Find where the given text appears and provide that cell's center as [X, Y] coordinate. 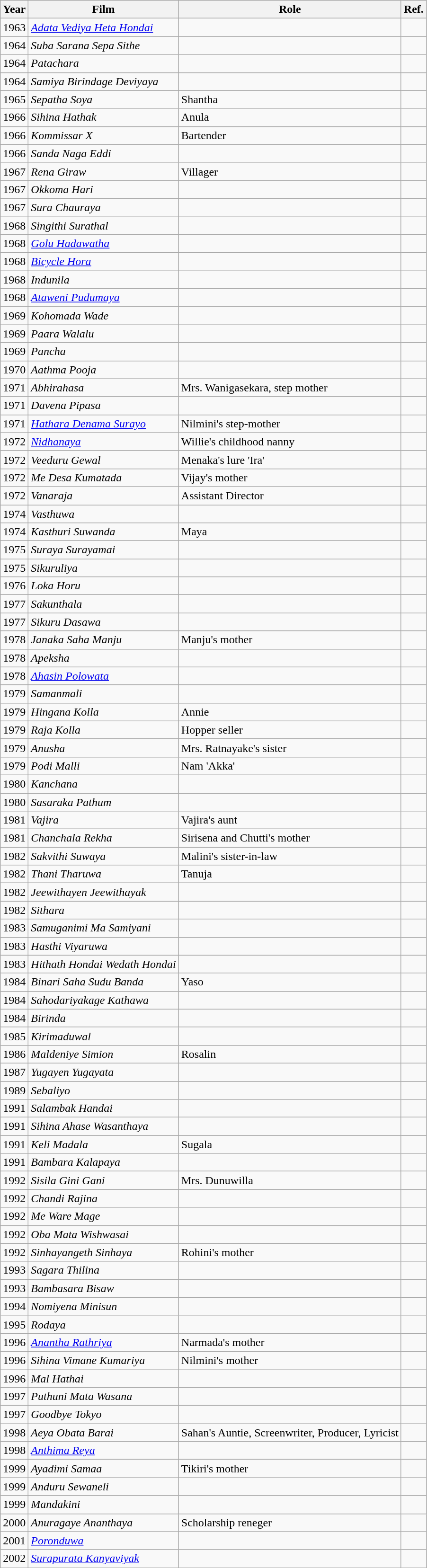
Sasaraka Pathum [104, 802]
Birinda [104, 1018]
Anthima Reya [104, 1451]
Janaka Saha Manju [104, 640]
Samanmali [104, 694]
Kommissar X [104, 135]
Sugala [290, 1144]
Assistant Director [290, 496]
Loka Horu [104, 586]
Sihina Hathak [104, 117]
Ataweni Pudumaya [104, 298]
Binari Saha Sudu Banda [104, 982]
Vijay's mother [290, 478]
1965 [14, 99]
1994 [14, 1306]
Sahodariyakage Kathawa [104, 1000]
Tanuja [290, 874]
Film [104, 9]
Narmada's mother [290, 1342]
1987 [14, 1072]
Okkoma Hari [104, 189]
Kasthuri Suwanda [104, 532]
Sagara Thilina [104, 1270]
Poronduwa [104, 1541]
Role [290, 9]
Annie [290, 712]
Menaka's lure 'Ira' [290, 460]
Suraya Surayamai [104, 550]
Abhirahasa [104, 388]
Singithi Surathal [104, 226]
Paara Walalu [104, 334]
Me Desa Kumatada [104, 478]
Ahasin Polowata [104, 676]
2001 [14, 1541]
Malini's sister-in-law [290, 856]
Hopper seller [290, 730]
Sakvithi Suwaya [104, 856]
Sura Chauraya [104, 207]
Maldeniye Simion [104, 1054]
2000 [14, 1523]
Apeksha [104, 658]
Sahan's Auntie, Screenwriter, Producer, Lyricist [290, 1433]
Kirimaduwal [104, 1036]
Willie's childhood nanny [290, 442]
Sebaliyo [104, 1090]
Indunila [104, 280]
Surapurata Kanyaviyak [104, 1559]
Shantha [290, 99]
Sikuru Dasawa [104, 622]
Scholarship reneger [290, 1523]
Sirisena and Chutti's mother [290, 838]
Tikiri's mother [290, 1469]
1985 [14, 1036]
Anduru Sewaneli [104, 1487]
Sinhayangeth Sinhaya [104, 1252]
Nam 'Akka' [290, 766]
Sisila Gini Gani [104, 1180]
Aathma Pooja [104, 370]
Sikuruliya [104, 568]
1970 [14, 370]
Bicycle Hora [104, 262]
Anuragaye Ananthaya [104, 1523]
Hithath Hondai Wedath Hondai [104, 964]
Ayadimi Samaa [104, 1469]
Keli Madala [104, 1144]
Suba Sarana Sepa Sithe [104, 45]
1976 [14, 586]
Hingana Kolla [104, 712]
Vasthuwa [104, 514]
Bambasara Bisaw [104, 1288]
Yaso [290, 982]
Villager [290, 171]
Me Ware Mage [104, 1216]
Vanaraja [104, 496]
Maya [290, 532]
Sihina Vimane Kumariya [104, 1360]
Kohomada Wade [104, 316]
Bartender [290, 135]
Rohini's mother [290, 1252]
Rena Giraw [104, 171]
Vajira [104, 820]
Nidhanaya [104, 442]
1963 [14, 27]
Anantha Rathriya [104, 1342]
Veeduru Gewal [104, 460]
Thani Tharuwa [104, 874]
Davena Pipasa [104, 406]
Mandakini [104, 1505]
Oba Mata Wishwasai [104, 1234]
Anula [290, 117]
Mrs. Dunuwilla [290, 1180]
Nilmini's mother [290, 1360]
Mrs. Ratnayake's sister [290, 748]
Salambak Handai [104, 1108]
Golu Hadawatha [104, 244]
Yugayen Yugayata [104, 1072]
Jeewithayen Jeewithayak [104, 892]
Puthuni Mata Wasana [104, 1397]
Rosalin [290, 1054]
Ref. [414, 9]
Vajira's aunt [290, 820]
Patachara [104, 63]
1995 [14, 1324]
Mal Hathai [104, 1379]
Kanchana [104, 784]
Chandi Rajina [104, 1198]
Hathara Denama Surayo [104, 424]
Adata Vediya Heta Hondai [104, 27]
Manju's mother [290, 640]
Hasthi Viyaruwa [104, 946]
Mrs. Wanigasekara, step mother [290, 388]
Rodaya [104, 1324]
Aeya Obata Barai [104, 1433]
Samuganimi Ma Samiyani [104, 928]
Goodbye Tokyo [104, 1415]
1986 [14, 1054]
Pancha [104, 352]
Sithara [104, 910]
Sihina Ahase Wasanthaya [104, 1126]
Sanda Naga Eddi [104, 153]
Anusha [104, 748]
Raja Kolla [104, 730]
Chanchala Rekha [104, 838]
Podi Malli [104, 766]
Nilmini's step-mother [290, 424]
Year [14, 9]
2002 [14, 1559]
1989 [14, 1090]
Sakunthala [104, 604]
Samiya Birindage Deviyaya [104, 81]
Bambara Kalapaya [104, 1162]
Sepatha Soya [104, 99]
Nomiyena Minisun [104, 1306]
